Return (X, Y) of the center of cell containing provided text 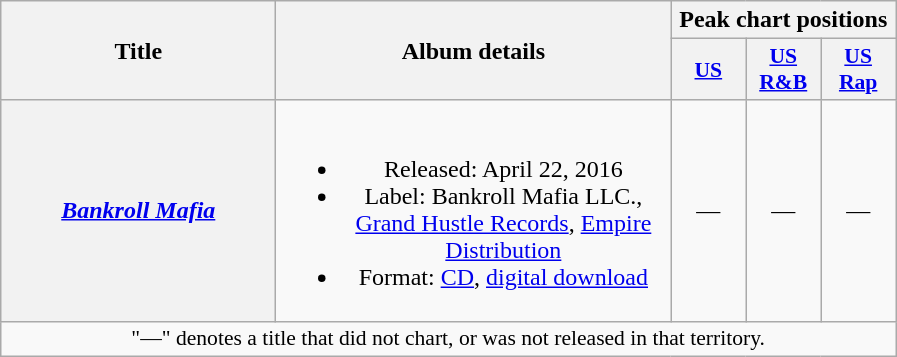
Album details (474, 50)
USRap (858, 70)
Title (138, 50)
Released: April 22, 2016Label: Bankroll Mafia LLC., Grand Hustle Records, Empire DistributionFormat: CD, digital download (474, 210)
"—" denotes a title that did not chart, or was not released in that territory. (448, 339)
US (708, 70)
Peak chart positions (784, 20)
USR&B (784, 70)
Bankroll Mafia (138, 210)
